Output the (x, y) coordinate of the center of the cell containing the given text.  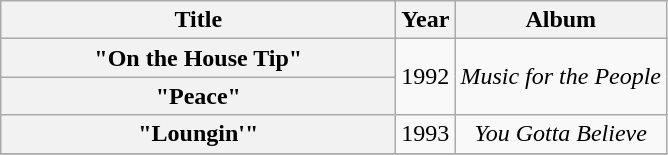
"Peace" (198, 96)
"On the House Tip" (198, 58)
You Gotta Believe (561, 134)
Title (198, 20)
Music for the People (561, 77)
"Loungin'" (198, 134)
1993 (426, 134)
Album (561, 20)
1992 (426, 77)
Year (426, 20)
